Find where the given text appears and provide that cell's center as [x, y] coordinate. 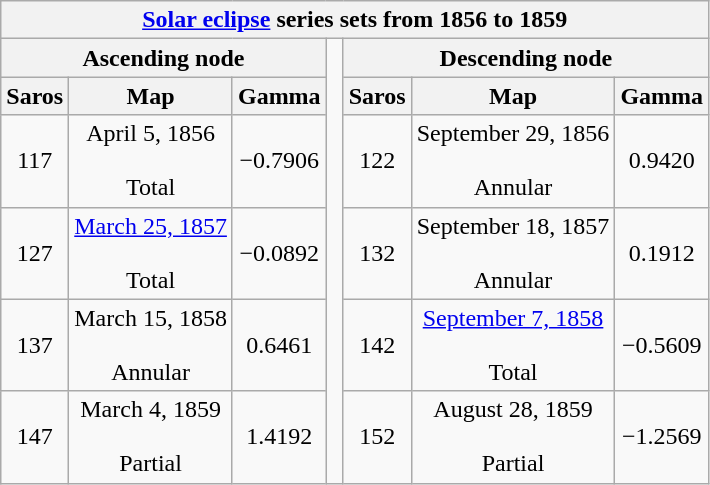
August 28, 1859Partial [513, 437]
−0.7906 [279, 161]
Solar eclipse series sets from 1856 to 1859 [355, 20]
−0.0892 [279, 253]
−0.5609 [662, 345]
March 25, 1857Total [151, 253]
122 [377, 161]
0.1912 [662, 253]
142 [377, 345]
147 [35, 437]
March 15, 1858Annular [151, 345]
117 [35, 161]
March 4, 1859Partial [151, 437]
152 [377, 437]
0.9420 [662, 161]
September 29, 1856Annular [513, 161]
137 [35, 345]
1.4192 [279, 437]
Descending node [526, 58]
Ascending node [164, 58]
September 18, 1857Annular [513, 253]
127 [35, 253]
April 5, 1856Total [151, 161]
0.6461 [279, 345]
−1.2569 [662, 437]
September 7, 1858Total [513, 345]
132 [377, 253]
